Determine the [X, Y] coordinate at the center of the cell enclosing the given text.  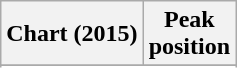
Peakposition [189, 34]
Chart (2015) [72, 34]
